Locate the cell with the specified text and output its (X, Y) center coordinate. 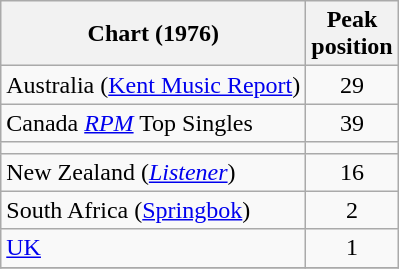
New Zealand (Listener) (154, 172)
1 (352, 248)
Australia (Kent Music Report) (154, 85)
39 (352, 123)
Chart (1976) (154, 34)
Peakposition (352, 34)
2 (352, 210)
South Africa (Springbok) (154, 210)
UK (154, 248)
Canada RPM Top Singles (154, 123)
29 (352, 85)
16 (352, 172)
